From the cell containing the given text, extract its center point as (x, y) coordinate. 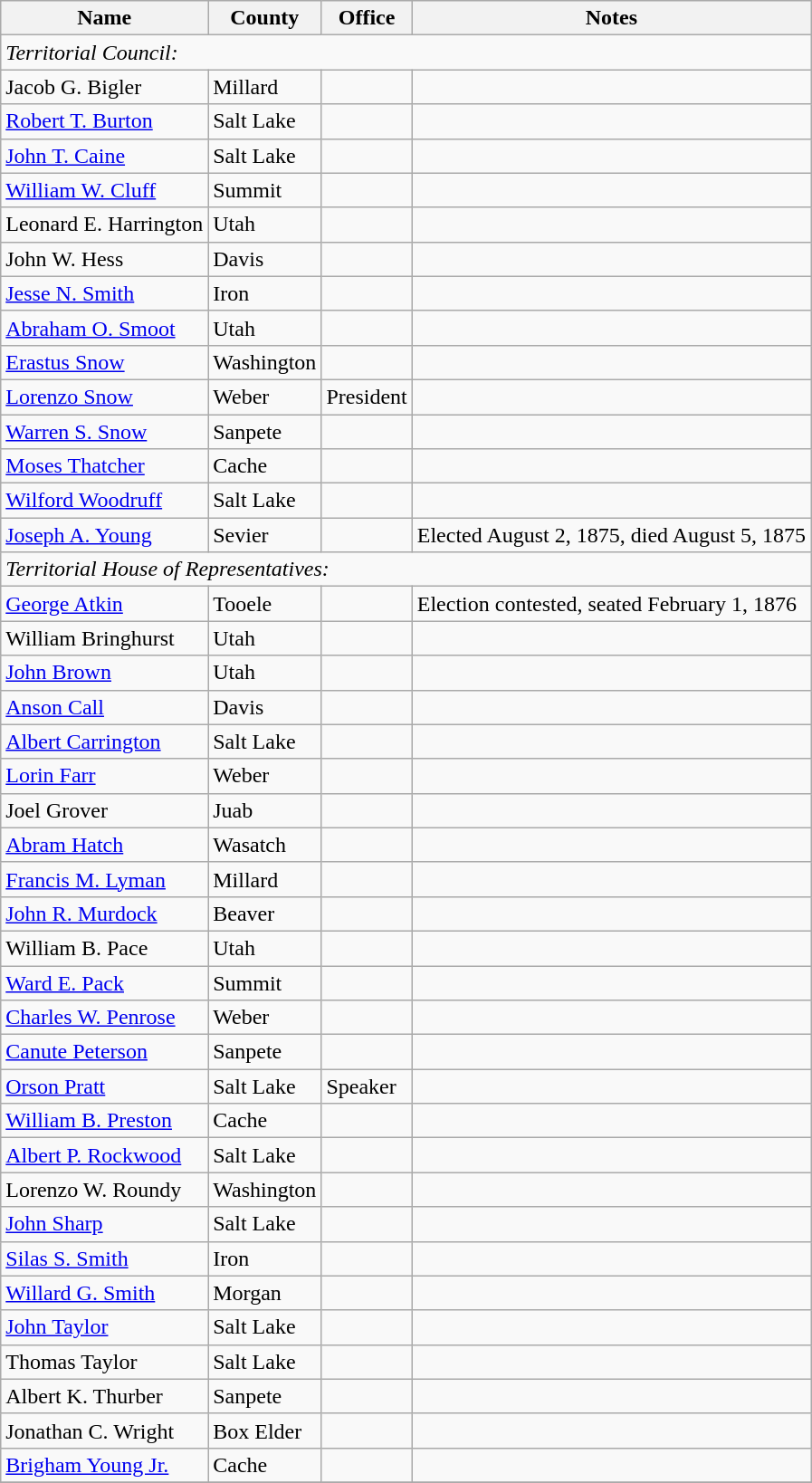
Elected August 2, 1875, died August 5, 1875 (611, 535)
William W. Cluff (105, 190)
Canute Peterson (105, 1052)
County (264, 18)
Territorial Council: (406, 53)
Notes (611, 18)
Willard G. Smith (105, 1293)
Wasatch (264, 845)
Anson Call (105, 707)
Speaker (367, 1086)
Beaver (264, 914)
Tooele (264, 604)
Albert P. Rockwood (105, 1155)
Warren S. Snow (105, 432)
Thomas Taylor (105, 1362)
Abram Hatch (105, 845)
Charles W. Penrose (105, 1018)
Silas S. Smith (105, 1258)
Jacob G. Bigler (105, 87)
John Sharp (105, 1224)
Box Elder (264, 1430)
William B. Pace (105, 948)
Territorial House of Representatives: (406, 569)
William B. Preston (105, 1121)
Lorenzo W. Roundy (105, 1190)
John W. Hess (105, 259)
Brigham Young Jr. (105, 1465)
George Atkin (105, 604)
Orson Pratt (105, 1086)
Robert T. Burton (105, 121)
Juab (264, 810)
President (367, 397)
Ward E. Pack (105, 982)
Office (367, 18)
Francis M. Lyman (105, 879)
Lorin Farr (105, 776)
Joel Grover (105, 810)
Albert K. Thurber (105, 1396)
Wilford Woodruff (105, 501)
Albert Carrington (105, 741)
Morgan (264, 1293)
William Bringhurst (105, 638)
Joseph A. Young (105, 535)
John Brown (105, 673)
Erastus Snow (105, 362)
John T. Caine (105, 156)
Sevier (264, 535)
Jesse N. Smith (105, 293)
Lorenzo Snow (105, 397)
Moses Thatcher (105, 466)
John Taylor (105, 1327)
John R. Murdock (105, 914)
Abraham O. Smoot (105, 328)
Name (105, 18)
Election contested, seated February 1, 1876 (611, 604)
Jonathan C. Wright (105, 1430)
Leonard E. Harrington (105, 225)
